Scan for the cell matching the given text and deliver its (X, Y) coordinate at center. 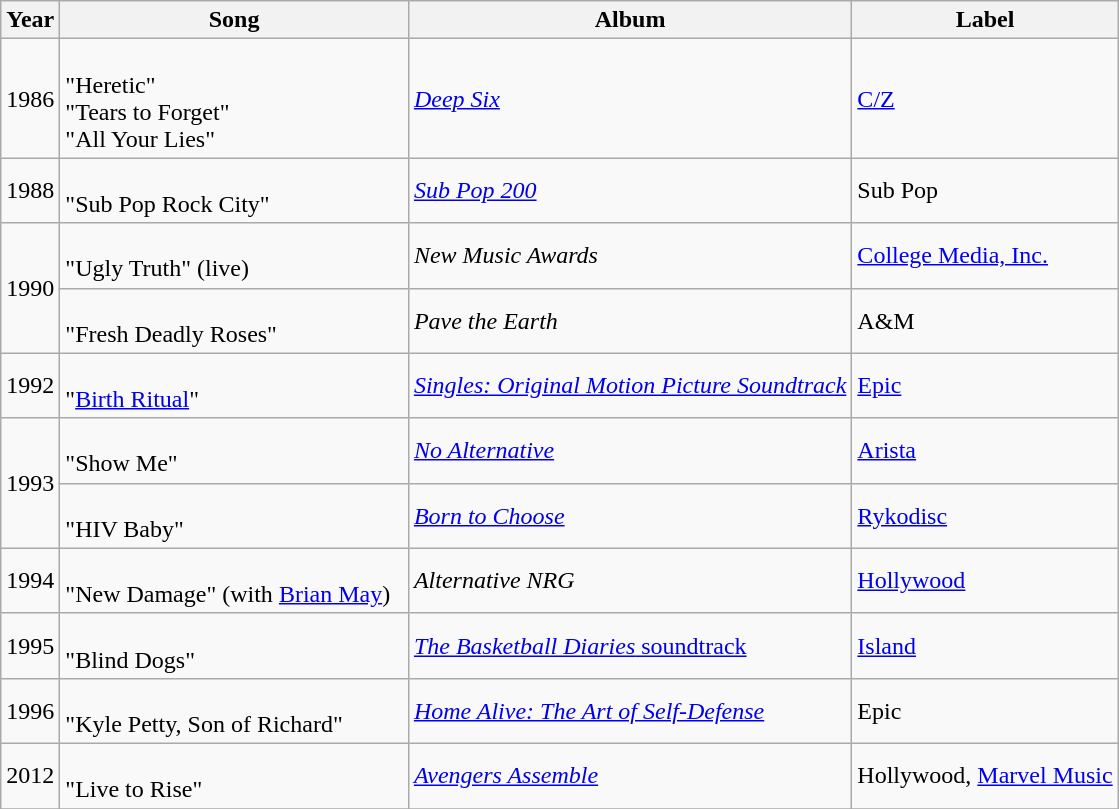
Rykodisc (985, 516)
Born to Choose (630, 516)
C/Z (985, 98)
Hollywood (985, 580)
Deep Six (630, 98)
"Live to Rise" (234, 776)
"Show Me" (234, 450)
Sub Pop (985, 190)
Avengers Assemble (630, 776)
Hollywood, Marvel Music (985, 776)
Pave the Earth (630, 320)
Home Alive: The Art of Self-Defense (630, 710)
1992 (30, 386)
Arista (985, 450)
"HIV Baby" (234, 516)
"Blind Dogs" (234, 646)
Year (30, 20)
"Birth Ritual" (234, 386)
1995 (30, 646)
Song (234, 20)
1986 (30, 98)
"Kyle Petty, Son of Richard" (234, 710)
"Sub Pop Rock City" (234, 190)
1988 (30, 190)
"Heretic""Tears to Forget""All Your Lies" (234, 98)
1994 (30, 580)
New Music Awards (630, 256)
The Basketball Diaries soundtrack (630, 646)
1996 (30, 710)
Label (985, 20)
Album (630, 20)
College Media, Inc. (985, 256)
"New Damage" (with Brian May) (234, 580)
"Ugly Truth" (live) (234, 256)
A&M (985, 320)
No Alternative (630, 450)
2012 (30, 776)
Singles: Original Motion Picture Soundtrack (630, 386)
1990 (30, 288)
Alternative NRG (630, 580)
"Fresh Deadly Roses" (234, 320)
1993 (30, 483)
Island (985, 646)
Sub Pop 200 (630, 190)
